Return (X, Y) of the center of cell containing provided text 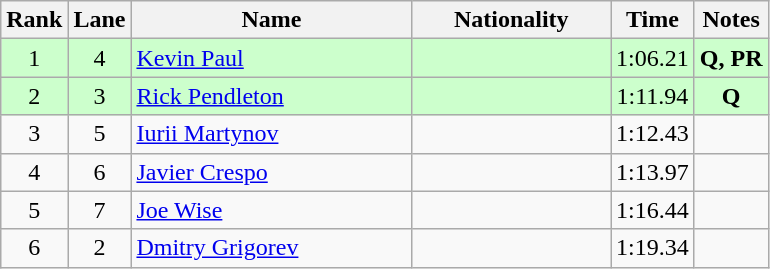
Rank (34, 20)
Rick Pendleton (272, 96)
1:06.21 (653, 58)
7 (100, 210)
Name (272, 20)
Dmitry Grigorev (272, 248)
Javier Crespo (272, 172)
1:13.97 (653, 172)
1 (34, 58)
Notes (731, 20)
1:19.34 (653, 248)
1:11.94 (653, 96)
Nationality (512, 20)
1:12.43 (653, 134)
Lane (100, 20)
Time (653, 20)
Iurii Martynov (272, 134)
Q (731, 96)
Q, PR (731, 58)
1:16.44 (653, 210)
Kevin Paul (272, 58)
Joe Wise (272, 210)
